Scan for the cell matching the given text and deliver its [X, Y] coordinate at center. 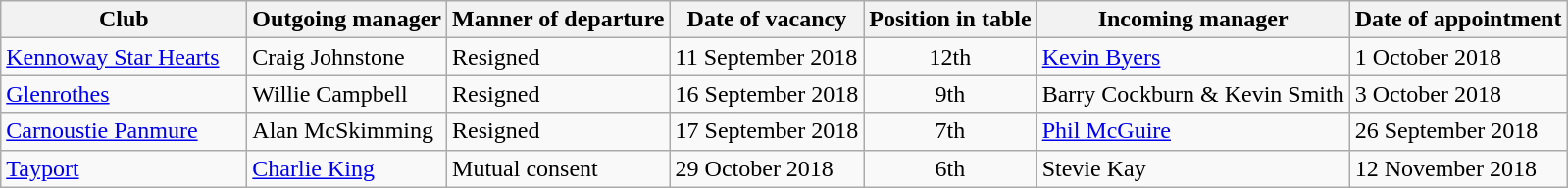
3 October 2018 [1458, 94]
12 November 2018 [1458, 168]
Alan McSkimming [347, 131]
16 September 2018 [767, 94]
9th [950, 94]
Incoming manager [1192, 20]
11 September 2018 [767, 57]
Club [124, 20]
Carnoustie Panmure [124, 131]
Charlie King [347, 168]
Date of vacancy [767, 20]
Willie Campbell [347, 94]
Kennoway Star Hearts [124, 57]
26 September 2018 [1458, 131]
17 September 2018 [767, 131]
Outgoing manager [347, 20]
Stevie Kay [1192, 168]
Craig Johnstone [347, 57]
7th [950, 131]
12th [950, 57]
29 October 2018 [767, 168]
1 October 2018 [1458, 57]
Position in table [950, 20]
Phil McGuire [1192, 131]
6th [950, 168]
Manner of departure [559, 20]
Barry Cockburn & Kevin Smith [1192, 94]
Mutual consent [559, 168]
Glenrothes [124, 94]
Tayport [124, 168]
Kevin Byers [1192, 57]
Date of appointment [1458, 20]
